Detect which cell encompasses the target text, then output its [x, y] center coordinate. 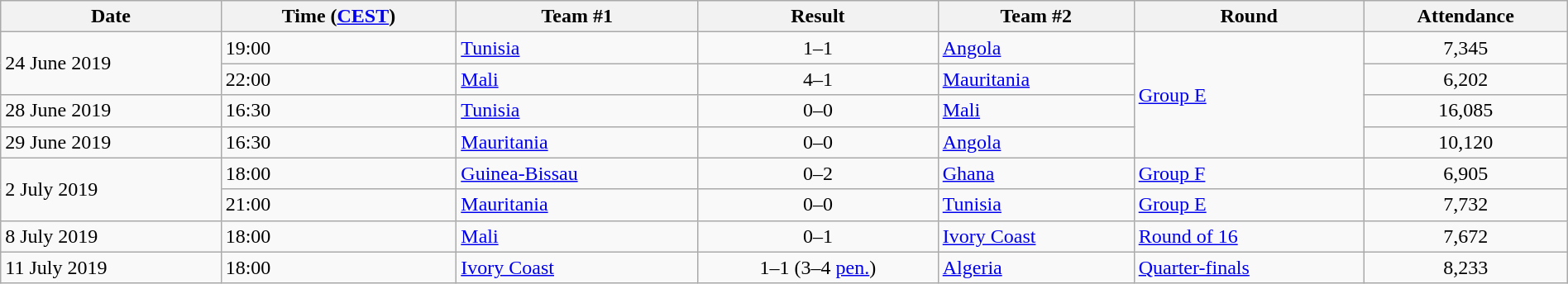
2 July 2019 [111, 189]
10,120 [1465, 142]
4–1 [819, 79]
7,672 [1465, 236]
Round of 16 [1249, 236]
Algeria [1035, 267]
24 June 2019 [111, 64]
8 July 2019 [111, 236]
7,345 [1465, 48]
Date [111, 17]
16,085 [1465, 111]
Team #2 [1035, 17]
22:00 [339, 79]
Quarter-finals [1249, 267]
Group F [1249, 173]
1–1 [819, 48]
Result [819, 17]
28 June 2019 [111, 111]
Team #1 [577, 17]
11 July 2019 [111, 267]
1–1 (3–4 pen.) [819, 267]
0–1 [819, 236]
21:00 [339, 205]
29 June 2019 [111, 142]
Ghana [1035, 173]
Round [1249, 17]
6,905 [1465, 173]
7,732 [1465, 205]
Guinea-Bissau [577, 173]
Attendance [1465, 17]
0–2 [819, 173]
6,202 [1465, 79]
8,233 [1465, 267]
Time (CEST) [339, 17]
19:00 [339, 48]
